Provide the [X, Y] coordinate of the cell's center where the given text is located.  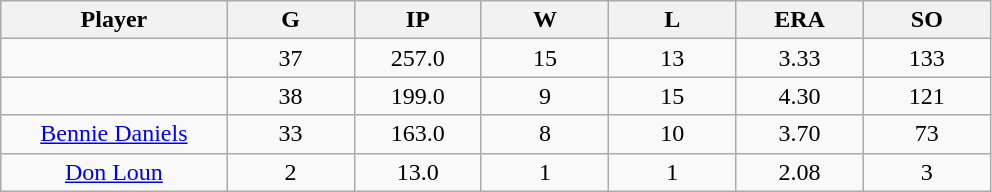
2.08 [800, 172]
4.30 [800, 96]
257.0 [418, 58]
38 [290, 96]
L [672, 20]
ERA [800, 20]
163.0 [418, 134]
121 [926, 96]
13.0 [418, 172]
9 [544, 96]
SO [926, 20]
3.33 [800, 58]
Don Loun [114, 172]
8 [544, 134]
33 [290, 134]
199.0 [418, 96]
37 [290, 58]
Player [114, 20]
IP [418, 20]
13 [672, 58]
133 [926, 58]
G [290, 20]
Bennie Daniels [114, 134]
3 [926, 172]
W [544, 20]
73 [926, 134]
3.70 [800, 134]
2 [290, 172]
10 [672, 134]
